Identify which cell holds the provided text, then report its (X, Y) central coordinate. 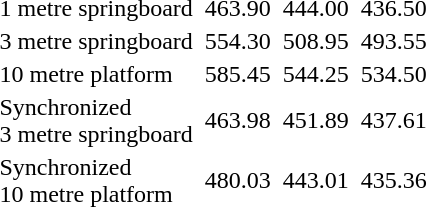
463.98 (238, 120)
451.89 (316, 120)
585.45 (238, 74)
544.25 (316, 74)
554.30 (238, 41)
508.95 (316, 41)
